Return [x, y] of the center of cell containing provided text 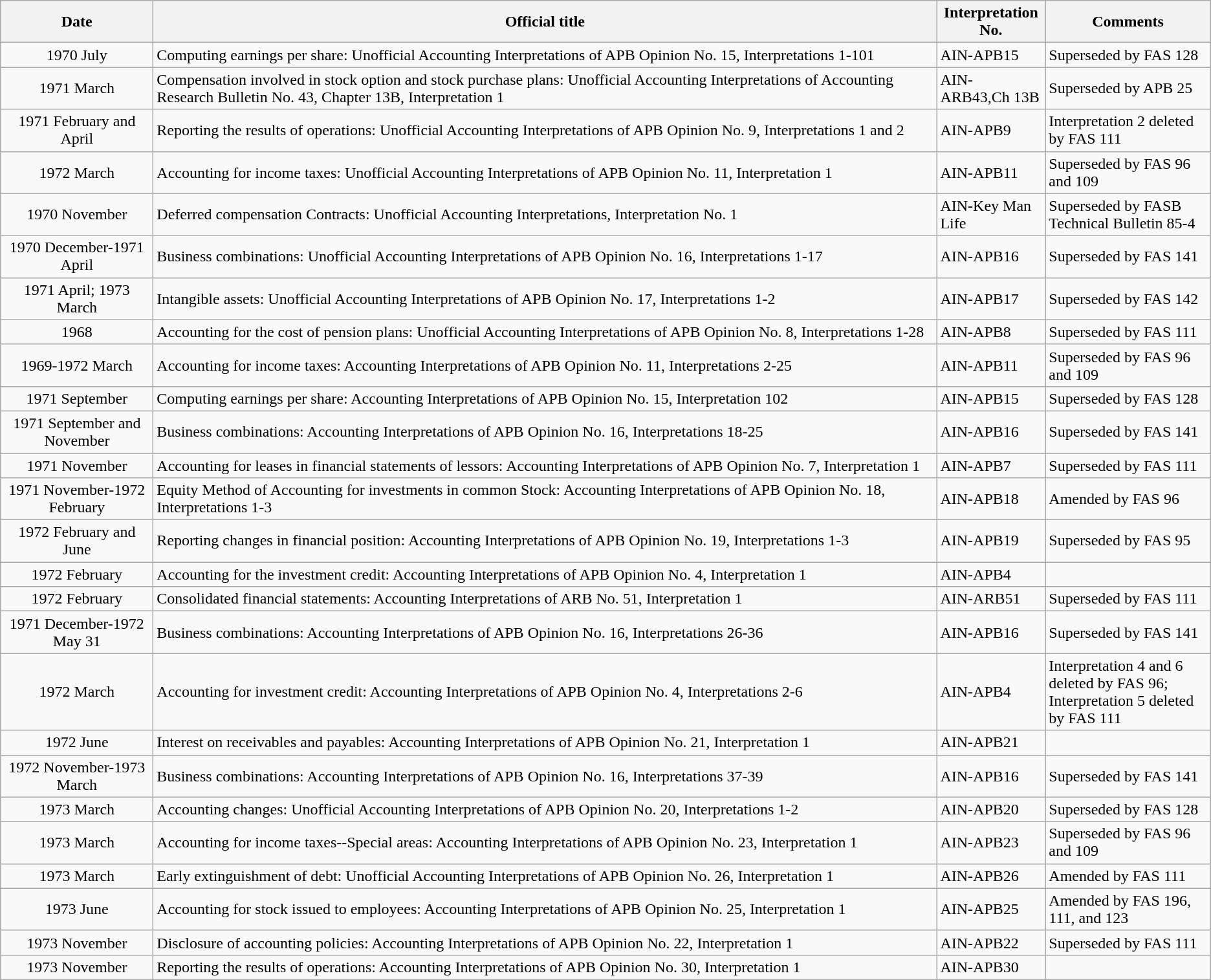
AIN-APB8 [991, 332]
AIN-Key Man Life [991, 215]
1969-1972 March [77, 365]
1971 December-1972 May 31 [77, 633]
AIN-APB30 [991, 967]
Interpretation 4 and 6 deleted by FAS 96; Interpretation 5 deleted by FAS 111 [1128, 692]
Accounting for stock issued to employees: Accounting Interpretations of APB Opinion No. 25, Interpretation 1 [545, 909]
1972 November-1973 March [77, 776]
Accounting for the investment credit: Accounting Interpretations of APB Opinion No. 4, Interpretation 1 [545, 574]
AIN-ARB51 [991, 599]
Computing earnings per share: Unofficial Accounting Interpretations of APB Opinion No. 15, Interpretations 1-101 [545, 55]
Equity Method of Accounting for investments in common Stock: Accounting Interpretations of APB Opinion No. 18, Interpretations 1-3 [545, 499]
Comments [1128, 22]
Superseded by FASB Technical Bulletin 85-4 [1128, 215]
AIN-APB19 [991, 541]
Business combinations: Accounting Interpretations of APB Opinion No. 16, Interpretations 26-36 [545, 633]
Accounting changes: Unofficial Accounting Interpretations of APB Opinion No. 20, Interpretations 1-2 [545, 809]
Accounting for income taxes: Accounting Interpretations of APB Opinion No. 11, Interpretations 2-25 [545, 365]
AIN-APB18 [991, 499]
1970 July [77, 55]
AIN-APB21 [991, 743]
1971 November [77, 465]
Date [77, 22]
AIN-APB22 [991, 942]
Accounting for investment credit: Accounting Interpretations of APB Opinion No. 4, Interpretations 2-6 [545, 692]
Computing earnings per share: Accounting Interpretations of APB Opinion No. 15, Interpretation 102 [545, 398]
Disclosure of accounting policies: Accounting Interpretations of APB Opinion No. 22, Interpretation 1 [545, 942]
Consolidated financial statements: Accounting Interpretations of ARB No. 51, Interpretation 1 [545, 599]
Business combinations: Accounting Interpretations of APB Opinion No. 16, Interpretations 18-25 [545, 432]
1970 November [77, 215]
Interpretation 2 deleted by FAS 111 [1128, 131]
Business combinations: Unofficial Accounting Interpretations of APB Opinion No. 16, Interpretations 1-17 [545, 256]
Accounting for the cost of pension plans: Unofficial Accounting Interpretations of APB Opinion No. 8, Interpretations 1-28 [545, 332]
1971 March [77, 88]
1973 June [77, 909]
Superseded by APB 25 [1128, 88]
1968 [77, 332]
1971 April; 1973 March [77, 299]
AIN-APB20 [991, 809]
Business combinations: Accounting Interpretations of APB Opinion No. 16, Interpretations 37-39 [545, 776]
AIN-APB25 [991, 909]
AIN-ARB43,Ch 13B [991, 88]
Accounting for income taxes--Special areas: Accounting Interpretations of APB Opinion No. 23, Interpretation 1 [545, 842]
Reporting the results of operations: Unofficial Accounting Interpretations of APB Opinion No. 9, Interpretations 1 and 2 [545, 131]
Accounting for leases in financial statements of lessors: Accounting Interpretations of APB Opinion No. 7, Interpretation 1 [545, 465]
1971 September and November [77, 432]
Interpretation No. [991, 22]
Superseded by FAS 142 [1128, 299]
Interest on receivables and payables: Accounting Interpretations of APB Opinion No. 21, Interpretation 1 [545, 743]
1970 December-1971 April [77, 256]
Official title [545, 22]
Amended by FAS 96 [1128, 499]
AIN-APB7 [991, 465]
Amended by FAS 196, 111, and 123 [1128, 909]
AIN-APB23 [991, 842]
AIN-APB26 [991, 876]
AIN-APB9 [991, 131]
1972 February and June [77, 541]
Intangible assets: Unofficial Accounting Interpretations of APB Opinion No. 17, Interpretations 1-2 [545, 299]
Early extinguishment of debt: Unofficial Accounting Interpretations of APB Opinion No. 26, Interpretation 1 [545, 876]
1971 November-1972 February [77, 499]
1971 September [77, 398]
Deferred compensation Contracts: Unofficial Accounting Interpretations, Interpretation No. 1 [545, 215]
1972 June [77, 743]
1971 February and April [77, 131]
Superseded by FAS 95 [1128, 541]
Reporting the results of operations: Accounting Interpretations of APB Opinion No. 30, Interpretation 1 [545, 967]
Amended by FAS 111 [1128, 876]
Accounting for income taxes: Unofficial Accounting Interpretations of APB Opinion No. 11, Interpretation 1 [545, 172]
Reporting changes in financial position: Accounting Interpretations of APB Opinion No. 19, Interpretations 1-3 [545, 541]
AIN-APB17 [991, 299]
